Pinpoint the cell where the given text exists, returning its [x, y] midpoint coordinate. 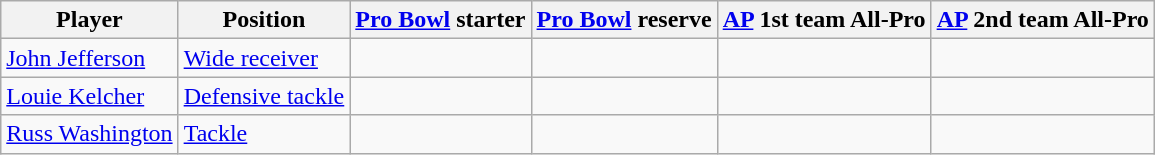
Player [90, 20]
Pro Bowl reserve [624, 20]
Defensive tackle [264, 96]
Tackle [264, 134]
AP 1st team All-Pro [824, 20]
AP 2nd team All-Pro [1042, 20]
Louie Kelcher [90, 96]
Wide receiver [264, 58]
Pro Bowl starter [440, 20]
Russ Washington [90, 134]
Position [264, 20]
John Jefferson [90, 58]
